Search for the cell housing the specified text and yield its [X, Y] center coordinate. 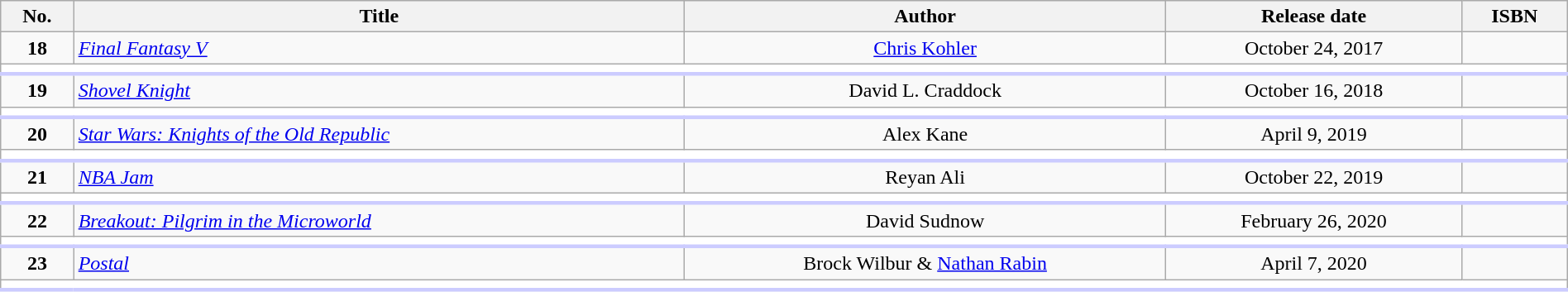
21 [37, 177]
David L. Craddock [925, 90]
David Sudnow [925, 220]
October 24, 2017 [1314, 48]
Breakout: Pilgrim in the Microworld [379, 220]
22 [37, 220]
Brock Wilbur & Nathan Rabin [925, 263]
Title [379, 17]
Star Wars: Knights of the Old Republic [379, 134]
ISBN [1514, 17]
Alex Kane [925, 134]
April 7, 2020 [1314, 263]
Release date [1314, 17]
April 9, 2019 [1314, 134]
Postal [379, 263]
Chris Kohler [925, 48]
Reyan Ali [925, 177]
23 [37, 263]
Shovel Knight [379, 90]
19 [37, 90]
Author [925, 17]
NBA Jam [379, 177]
18 [37, 48]
February 26, 2020 [1314, 220]
No. [37, 17]
Final Fantasy V [379, 48]
20 [37, 134]
October 22, 2019 [1314, 177]
October 16, 2018 [1314, 90]
